Identify which cell holds the provided text, then report its (X, Y) central coordinate. 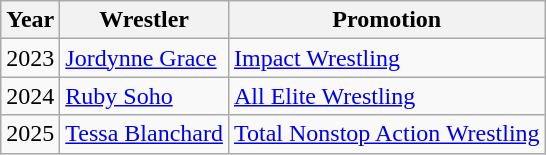
2025 (30, 134)
Ruby Soho (144, 96)
Promotion (386, 20)
Year (30, 20)
2023 (30, 58)
Impact Wrestling (386, 58)
Jordynne Grace (144, 58)
2024 (30, 96)
Total Nonstop Action Wrestling (386, 134)
All Elite Wrestling (386, 96)
Tessa Blanchard (144, 134)
Wrestler (144, 20)
